Return the (X, Y) coordinate for the center point of the cell that contains the specified text.  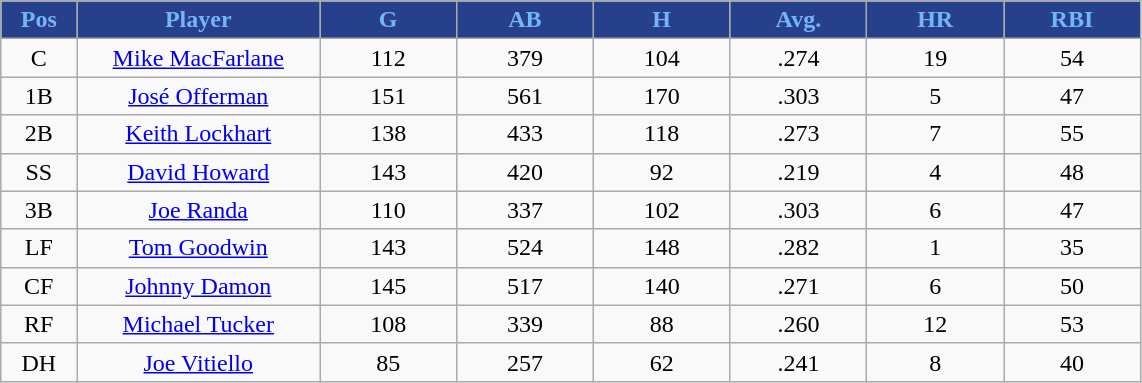
561 (526, 96)
1 (936, 248)
Joe Randa (198, 210)
170 (662, 96)
RF (39, 324)
50 (1072, 286)
AB (526, 20)
54 (1072, 58)
2B (39, 134)
.273 (798, 134)
420 (526, 172)
55 (1072, 134)
85 (388, 362)
339 (526, 324)
LF (39, 248)
SS (39, 172)
.260 (798, 324)
102 (662, 210)
148 (662, 248)
David Howard (198, 172)
1B (39, 96)
Johnny Damon (198, 286)
Pos (39, 20)
35 (1072, 248)
Michael Tucker (198, 324)
.274 (798, 58)
Avg. (798, 20)
H (662, 20)
40 (1072, 362)
257 (526, 362)
138 (388, 134)
RBI (1072, 20)
.271 (798, 286)
433 (526, 134)
Player (198, 20)
3B (39, 210)
8 (936, 362)
145 (388, 286)
379 (526, 58)
53 (1072, 324)
110 (388, 210)
.241 (798, 362)
12 (936, 324)
517 (526, 286)
108 (388, 324)
5 (936, 96)
48 (1072, 172)
118 (662, 134)
HR (936, 20)
CF (39, 286)
62 (662, 362)
19 (936, 58)
DH (39, 362)
Keith Lockhart (198, 134)
G (388, 20)
Tom Goodwin (198, 248)
7 (936, 134)
104 (662, 58)
Joe Vitiello (198, 362)
C (39, 58)
88 (662, 324)
92 (662, 172)
Mike MacFarlane (198, 58)
151 (388, 96)
4 (936, 172)
.219 (798, 172)
.282 (798, 248)
337 (526, 210)
524 (526, 248)
112 (388, 58)
José Offerman (198, 96)
140 (662, 286)
